Capture the cell that displays the provided text and extract its [x, y] central coordinate. 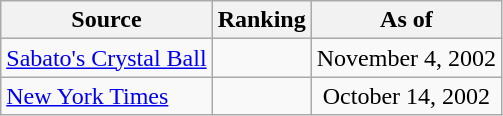
New York Times [106, 96]
October 14, 2002 [406, 96]
Source [106, 20]
As of [406, 20]
November 4, 2002 [406, 58]
Ranking [262, 20]
Sabato's Crystal Ball [106, 58]
